Return (x, y) of the center of cell containing provided text 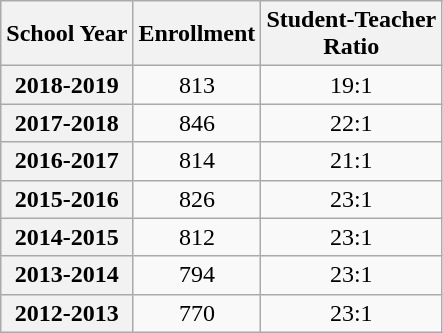
2015-2016 (67, 199)
813 (197, 85)
794 (197, 275)
846 (197, 123)
2018-2019 (67, 85)
2014-2015 (67, 237)
770 (197, 313)
Student-Teacher Ratio (352, 34)
812 (197, 237)
2013-2014 (67, 275)
2017-2018 (67, 123)
22:1 (352, 123)
2012-2013 (67, 313)
School Year (67, 34)
2016-2017 (67, 161)
814 (197, 161)
21:1 (352, 161)
Enrollment (197, 34)
19:1 (352, 85)
826 (197, 199)
